Scan for the cell matching the given text and deliver its [x, y] coordinate at center. 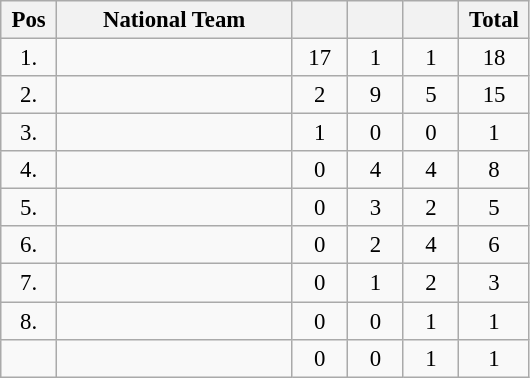
6 [494, 245]
7. [29, 283]
Pos [29, 20]
4. [29, 170]
5. [29, 208]
9 [376, 95]
2. [29, 95]
National Team [174, 20]
8. [29, 321]
Total [494, 20]
8 [494, 170]
3. [29, 133]
17 [320, 58]
18 [494, 58]
6. [29, 245]
15 [494, 95]
1. [29, 58]
